Find where the given text appears and provide that cell's center as (X, Y) coordinate. 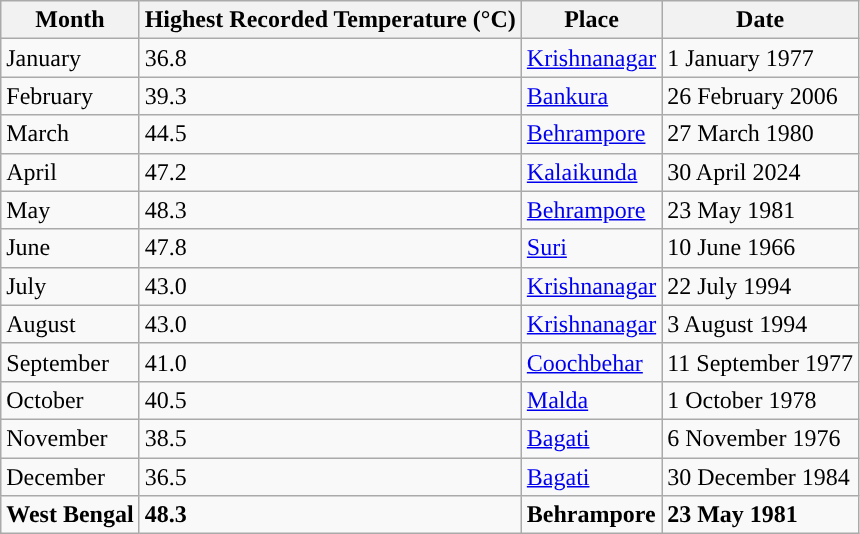
January (70, 58)
36.8 (330, 58)
March (70, 134)
3 August 1994 (760, 324)
Suri (591, 248)
August (70, 324)
Kalaikunda (591, 172)
41.0 (330, 362)
1 October 1978 (760, 400)
June (70, 248)
October (70, 400)
26 February 2006 (760, 96)
6 November 1976 (760, 438)
11 September 1977 (760, 362)
Place (591, 20)
22 July 1994 (760, 286)
36.5 (330, 477)
30 April 2024 (760, 172)
40.5 (330, 400)
May (70, 210)
47.2 (330, 172)
39.3 (330, 96)
February (70, 96)
April (70, 172)
Bankura (591, 96)
Date (760, 20)
November (70, 438)
Month (70, 20)
December (70, 477)
44.5 (330, 134)
1 January 1977 (760, 58)
30 December 1984 (760, 477)
38.5 (330, 438)
Coochbehar (591, 362)
July (70, 286)
Highest Recorded Temperature (°C) (330, 20)
47.8 (330, 248)
27 March 1980 (760, 134)
10 June 1966 (760, 248)
Malda (591, 400)
September (70, 362)
West Bengal (70, 515)
